Determine the [X, Y] coordinate at the center of the cell enclosing the given text.  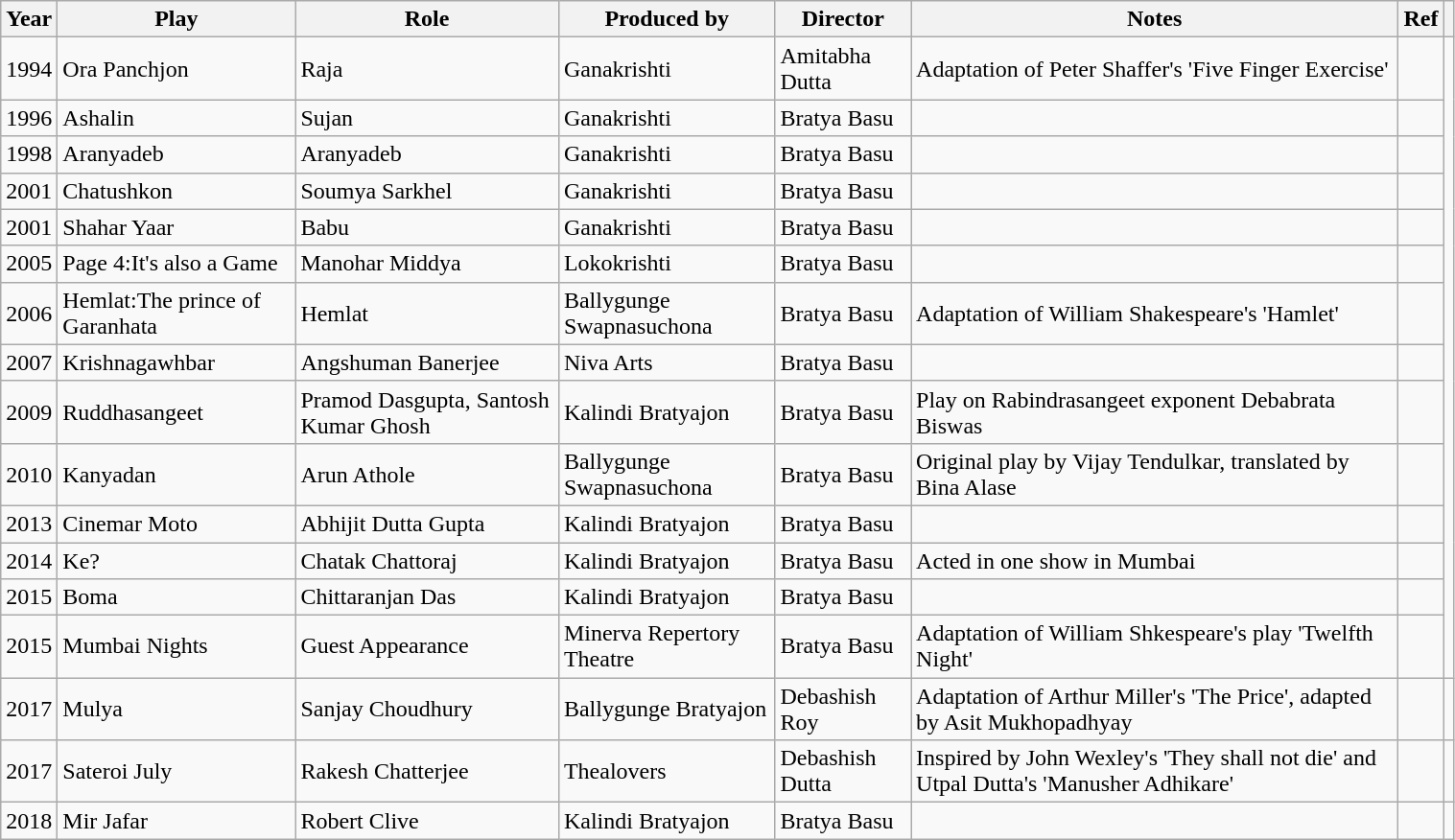
Abhijit Dutta Gupta [428, 524]
Krishnagawhbar [176, 362]
Ballygunge Bratyajon [667, 710]
Cinemar Moto [176, 524]
Chatak Chattoraj [428, 561]
Hemlat:The prince of Garanhata [176, 313]
2010 [29, 474]
Manohar Middya [428, 264]
Sanjay Choudhury [428, 710]
Rakesh Chatterjee [428, 771]
Angshuman Banerjee [428, 362]
Director [843, 19]
Ruddhasangeet [176, 412]
Mumbai Nights [176, 646]
Lokokrishti [667, 264]
2009 [29, 412]
2013 [29, 524]
Ref [1421, 19]
Adaptation of Peter Shaffer's 'Five Finger Exercise' [1155, 69]
Debashish Dutta [843, 771]
Sateroi July [176, 771]
Chatushkon [176, 191]
Debashish Roy [843, 710]
Mir Jafar [176, 821]
Page 4:It's also a Game [176, 264]
2018 [29, 821]
Ora Panchjon [176, 69]
Acted in one show in Mumbai [1155, 561]
1996 [29, 118]
Minerva Repertory Theatre [667, 646]
Ke? [176, 561]
Year [29, 19]
Inspired by John Wexley's 'They shall not die' and Utpal Dutta's 'Manusher Adhikare' [1155, 771]
2014 [29, 561]
Play on Rabindrasangeet exponent Debabrata Biswas [1155, 412]
2007 [29, 362]
1998 [29, 154]
Ashalin [176, 118]
2006 [29, 313]
Guest Appearance [428, 646]
Amitabha Dutta [843, 69]
Pramod Dasgupta, Santosh Kumar Ghosh [428, 412]
Soumya Sarkhel [428, 191]
Arun Athole [428, 474]
Adaptation of William Shakespeare's 'Hamlet' [1155, 313]
Hemlat [428, 313]
1994 [29, 69]
Boma [176, 597]
Sujan [428, 118]
Babu [428, 227]
Robert Clive [428, 821]
Niva Arts [667, 362]
Chittaranjan Das [428, 597]
Mulya [176, 710]
Produced by [667, 19]
Play [176, 19]
Raja [428, 69]
Original play by Vijay Tendulkar, translated by Bina Alase [1155, 474]
Shahar Yaar [176, 227]
Notes [1155, 19]
Adaptation of William Shkespeare's play 'Twelfth Night' [1155, 646]
Adaptation of Arthur Miller's 'The Price', adapted by Asit Mukhopadhyay [1155, 710]
Role [428, 19]
2005 [29, 264]
Kanyadan [176, 474]
Thealovers [667, 771]
